Locate the cell with the specified text and output its (x, y) center coordinate. 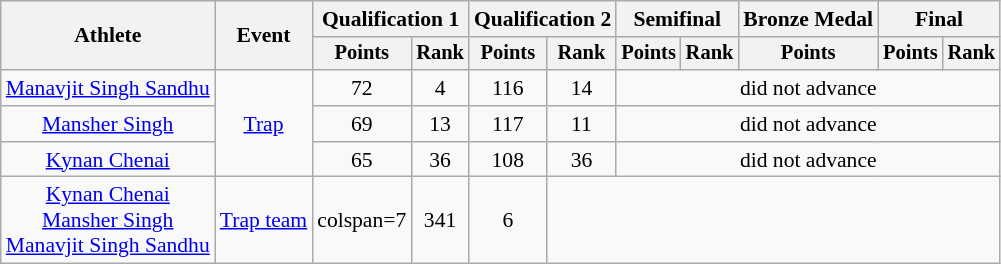
Semifinal (677, 19)
11 (582, 124)
14 (582, 88)
341 (440, 220)
69 (362, 124)
Manavjit Singh Sandhu (108, 88)
colspan=7 (362, 220)
Trap (264, 124)
Event (264, 36)
4 (440, 88)
13 (440, 124)
65 (362, 160)
Bronze Medal (808, 19)
Kynan ChenaiMansher SinghManavjit Singh Sandhu (108, 220)
Mansher Singh (108, 124)
108 (508, 160)
Qualification 2 (542, 19)
Final (939, 19)
Kynan Chenai (108, 160)
Qualification 1 (390, 19)
Athlete (108, 36)
Trap team (264, 220)
116 (508, 88)
117 (508, 124)
72 (362, 88)
6 (508, 220)
